Detect which cell encompasses the target text, then output its [x, y] center coordinate. 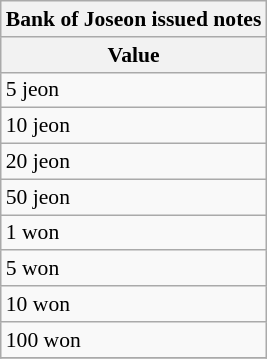
1 won [134, 233]
20 jeon [134, 162]
5 won [134, 269]
50 jeon [134, 197]
100 won [134, 340]
Value [134, 55]
10 jeon [134, 126]
5 jeon [134, 90]
Bank of Joseon issued notes [134, 19]
10 won [134, 304]
